Provide the (x, y) coordinate of the cell's center where the given text is located.  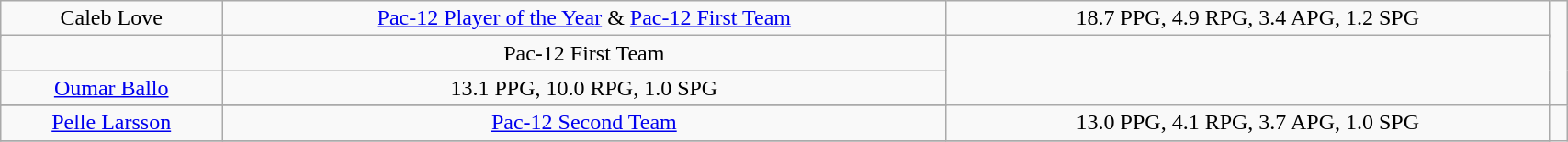
Oumar Ballo (112, 88)
Pac-12 Second Team (584, 123)
Pac-12 Player of the Year & Pac-12 First Team (584, 18)
18.7 PPG, 4.9 RPG, 3.4 APG, 1.2 SPG (1247, 18)
Pelle Larsson (112, 123)
13.1 PPG, 10.0 RPG, 1.0 SPG (584, 88)
Pac-12 First Team (584, 53)
Caleb Love (112, 18)
13.0 PPG, 4.1 RPG, 3.7 APG, 1.0 SPG (1247, 123)
